Locate the cell with the specified text and output its (x, y) center coordinate. 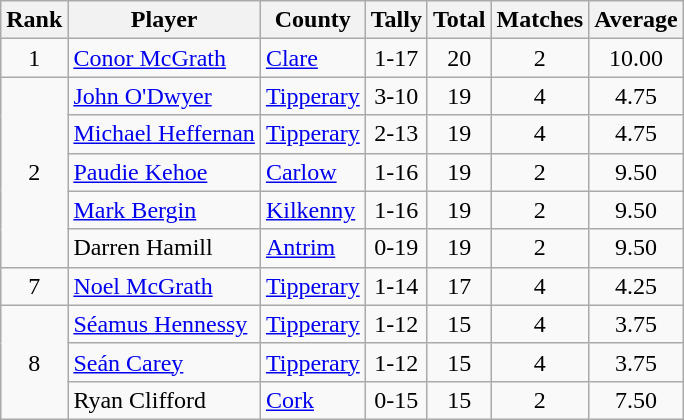
John O'Dwyer (164, 96)
7.50 (636, 400)
4.25 (636, 286)
Michael Heffernan (164, 134)
0-15 (396, 400)
Noel McGrath (164, 286)
Clare (312, 58)
Matches (540, 20)
Kilkenny (312, 210)
10.00 (636, 58)
1-17 (396, 58)
Conor McGrath (164, 58)
17 (459, 286)
8 (34, 362)
Average (636, 20)
Tally (396, 20)
Séamus Hennessy (164, 324)
Seán Carey (164, 362)
Carlow (312, 172)
Antrim (312, 248)
Rank (34, 20)
Player (164, 20)
Total (459, 20)
Paudie Kehoe (164, 172)
Mark Bergin (164, 210)
County (312, 20)
3-10 (396, 96)
Cork (312, 400)
7 (34, 286)
1 (34, 58)
20 (459, 58)
Darren Hamill (164, 248)
2-13 (396, 134)
Ryan Clifford (164, 400)
1-14 (396, 286)
0-19 (396, 248)
